From the cell containing the given text, extract its center point as (X, Y) coordinate. 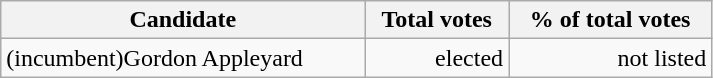
Total votes (437, 20)
Candidate (183, 20)
(incumbent)Gordon Appleyard (183, 58)
% of total votes (610, 20)
not listed (610, 58)
elected (437, 58)
